Extract the [x, y] coordinate from the center of the cell holding the provided text.  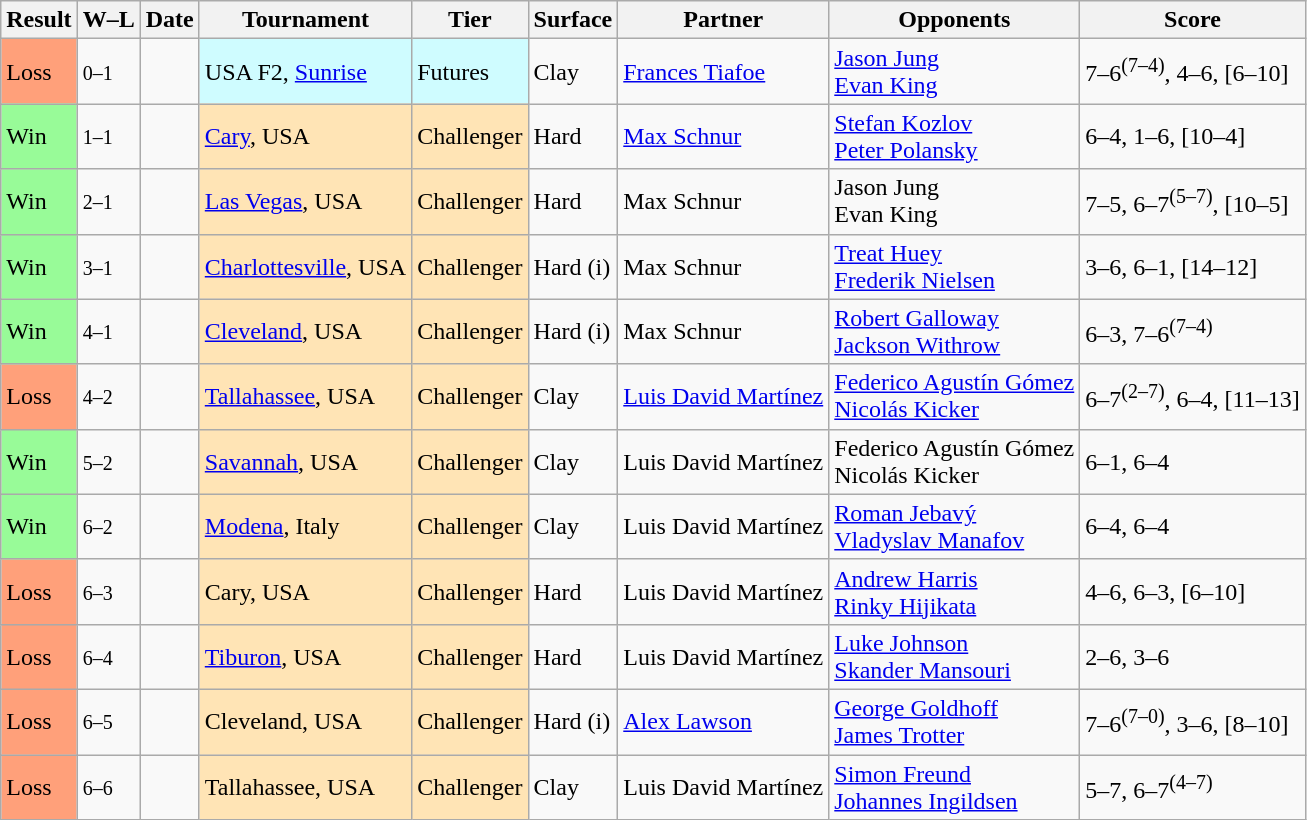
7–6(7–0), 3–6, [8–10] [1192, 722]
Score [1192, 20]
6–4, 1–6, [10–4] [1192, 136]
W–L [108, 20]
Las Vegas, USA [305, 202]
7–6(7–4), 4–6, [6–10] [1192, 72]
Stefan Kozlov Peter Polansky [954, 136]
Result [39, 20]
2–1 [108, 202]
Alex Lawson [724, 722]
Simon Freund Johannes Ingildsen [954, 786]
6–7(2–7), 6–4, [11–13] [1192, 396]
Tier [470, 20]
6–1, 6–4 [1192, 462]
Opponents [954, 20]
Robert Galloway Jackson Withrow [954, 332]
1–1 [108, 136]
3–1 [108, 266]
6–3, 7–6(7–4) [1192, 332]
Tiburon, USA [305, 656]
4–2 [108, 396]
6–4, 6–4 [1192, 526]
2–6, 3–6 [1192, 656]
7–5, 6–7(5–7), [10–5] [1192, 202]
Date [170, 20]
Tournament [305, 20]
5–7, 6–7(4–7) [1192, 786]
6–3 [108, 592]
Modena, Italy [305, 526]
6–2 [108, 526]
Roman Jebavý Vladyslav Manafov [954, 526]
Frances Tiafoe [724, 72]
Luke Johnson Skander Mansouri [954, 656]
Treat Huey Frederik Nielsen [954, 266]
0–1 [108, 72]
Savannah, USA [305, 462]
Charlottesville, USA [305, 266]
Partner [724, 20]
USA F2, Sunrise [305, 72]
4–6, 6–3, [6–10] [1192, 592]
6–4 [108, 656]
6–5 [108, 722]
Futures [470, 72]
George Goldhoff James Trotter [954, 722]
3–6, 6–1, [14–12] [1192, 266]
Andrew Harris Rinky Hijikata [954, 592]
Surface [573, 20]
5–2 [108, 462]
6–6 [108, 786]
4–1 [108, 332]
